For the text-containing cell, return its midpoint in [x, y] coordinate format. 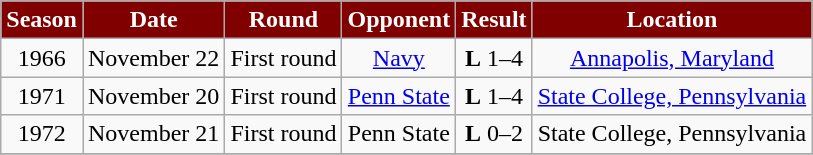
1972 [42, 134]
November 21 [153, 134]
November 20 [153, 96]
Location [672, 20]
Season [42, 20]
1971 [42, 96]
Date [153, 20]
November 22 [153, 58]
Opponent [399, 20]
L 0–2 [494, 134]
Result [494, 20]
1966 [42, 58]
Round [284, 20]
Annapolis, Maryland [672, 58]
Navy [399, 58]
